From the cell containing the given text, extract its center point as (X, Y) coordinate. 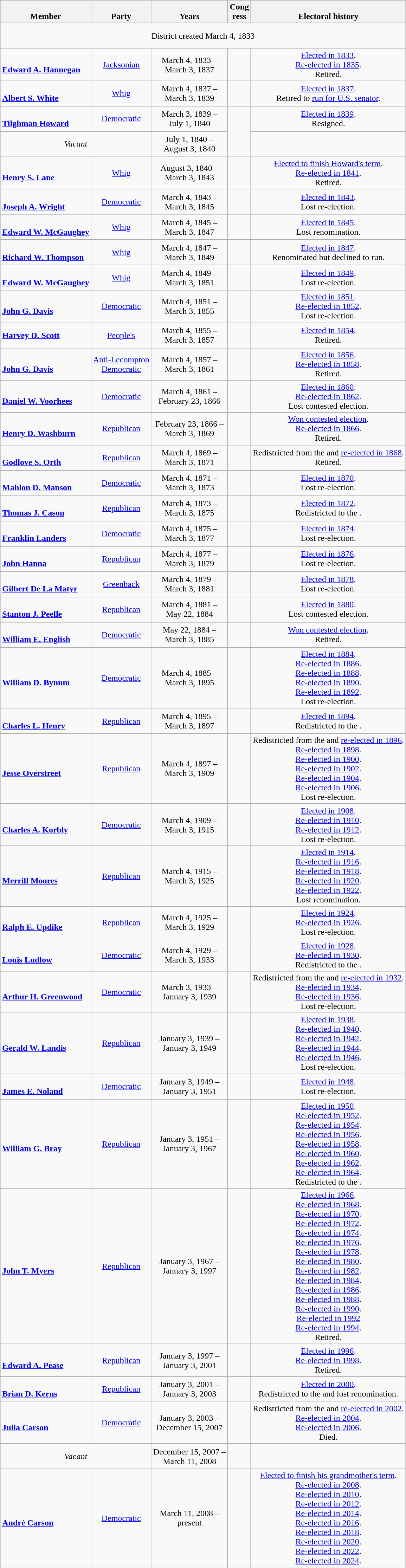
January 3, 1939 –January 3, 1949 (189, 1044)
July 1, 1840 –August 3, 1840 (189, 144)
Elected in 1948.Lost re-election. (328, 1087)
Stanton J. Peelle (46, 609)
March 3, 1839 –July 1, 1840 (189, 119)
William G. Bray (46, 1144)
Elected in 1908.Re-elected in 1910.Re-elected in 1912.Lost re-election. (328, 824)
Jacksonian (121, 65)
January 3, 1951 –January 3, 1967 (189, 1144)
Elected in 1856.Re-elected in 1858.Retired. (328, 364)
March 4, 1861 –February 23, 1866 (189, 396)
March 4, 1871 –March 3, 1873 (189, 483)
March 4, 1873 –March 3, 1875 (189, 508)
John Hanna (46, 559)
March 4, 1849 –March 3, 1851 (189, 278)
Elected in 1833.Re-elected in 1835.Retired. (328, 65)
Elected in 1837.Retired to run for U.S. senator. (328, 93)
Elected in 1928.Re-elected in 1930.Redistricted to the . (328, 955)
March 4, 1875 –March 3, 1877 (189, 533)
Elected in 1878.Lost re-election. (328, 584)
Elected in 1938.Re-elected in 1940.Re-elected in 1942.Re-elected in 1944.Re-elected in 1946.Lost re-election. (328, 1044)
Elected in 1872.Redistricted to the . (328, 508)
Elected in 1854.Retired. (328, 335)
Elected in 1876.Lost re-election. (328, 559)
Elected in 1860.Re-elected in 1862.Lost contested election. (328, 396)
Elected in 1847.Renominated but declined to run. (328, 252)
Gilbert De La Matyr (46, 584)
March 4, 1847 –March 3, 1849 (189, 252)
Elected in 1924.Re-elected in 1926.Lost re-election. (328, 922)
March 4, 1881 –May 22, 1884 (189, 609)
Greenback (121, 584)
John T. Myers (46, 1266)
Thomas J. Cason (46, 508)
Elected in 1839.Resigned. (328, 119)
February 23, 1866 –March 3, 1869 (189, 429)
March 4, 1857 –March 3, 1861 (189, 364)
Ralph E. Updike (46, 922)
March 4, 1897 –March 3, 1909 (189, 769)
March 11, 2008 –present (189, 1518)
William E. English (46, 635)
André Carson (46, 1518)
March 4, 1851 –March 3, 1855 (189, 306)
March 4, 1855 –March 3, 1857 (189, 335)
Congress (239, 12)
Anti-LecomptonDemocratic (121, 364)
Daniel W. Voorhees (46, 396)
Louis Ludlow (46, 955)
March 4, 1915 –March 3, 1925 (189, 876)
March 4, 1895 –March 3, 1897 (189, 721)
Elected in 1870.Lost re-election. (328, 483)
Henry S. Lane (46, 173)
Julia Carson (46, 1423)
Mahlon D. Manson (46, 483)
Jesse Overstreet (46, 769)
January 3, 1949 –January 3, 1951 (189, 1087)
Godlove S. Orth (46, 458)
January 3, 2003 –December 15, 2007 (189, 1423)
Henry D. Washburn (46, 429)
Elected in 1914.Re-elected in 1916.Re-elected in 1918.Re-elected in 1920.Re-elected in 1922.Lost renomination. (328, 876)
March 4, 1879 –March 3, 1881 (189, 584)
Party (121, 12)
Elected in 2000.Redistricted to the and lost renomination. (328, 1389)
March 4, 1909 –March 3, 1915 (189, 824)
Richard W. Thompson (46, 252)
March 4, 1843 –March 3, 1845 (189, 202)
People's (121, 335)
Won contested election.Retired. (328, 635)
Redistricted from the and re-elected in 2002.Re-elected in 2004.Re-elected in 2006.Died. (328, 1423)
March 4, 1925 –March 3, 1929 (189, 922)
Elected in 1843.Lost re-election. (328, 202)
Elected in 1874.Lost re-election. (328, 533)
Charles A. Korbly (46, 824)
March 4, 1869 –March 3, 1871 (189, 458)
Arthur H. Greenwood (46, 992)
December 15, 2007 –March 11, 2008 (189, 1456)
Albert S. White (46, 93)
Redistricted from the and re-elected in 1868.Retired. (328, 458)
March 4, 1885 –March 3, 1895 (189, 678)
Electoral history (328, 12)
Won contested election.Re-elected in 1866.Retired. (328, 429)
March 4, 1929 –March 3, 1933 (189, 955)
Elected in 1894.Redistricted to the . (328, 721)
March 4, 1837 –March 3, 1839 (189, 93)
Elected in 1880.Lost contested election. (328, 609)
Member (46, 12)
January 3, 1997 –January 3, 2001 (189, 1360)
Elected in 1845.Lost renomination. (328, 227)
March 4, 1877 –March 3, 1879 (189, 559)
Elected in 1849.Lost re-election. (328, 278)
Franklin Landers (46, 533)
Redistricted from the and re-elected in 1932.Re-elected in 1934.Re-elected in 1936.Lost re-election. (328, 992)
District created March 4, 1833 (203, 36)
Elected in 1851.Re-elected in 1852.Lost re-election. (328, 306)
March 4, 1845 –March 3, 1847 (189, 227)
Merrill Moores (46, 876)
Years (189, 12)
William D. Bynum (46, 678)
Gerald W. Landis (46, 1044)
January 3, 2001 –January 3, 2003 (189, 1389)
May 22, 1884 –March 3, 1885 (189, 635)
Charles L. Henry (46, 721)
James E. Noland (46, 1087)
Edward A. Pease (46, 1360)
Tilghman Howard (46, 119)
March 4, 1833 –March 3, 1837 (189, 65)
August 3, 1840 –March 3, 1843 (189, 173)
Joseph A. Wright (46, 202)
Harvey D. Scott (46, 335)
Elected to finish Howard's term.Re-elected in 1841.Retired. (328, 173)
Elected in 1996.Re-elected in 1998.Retired. (328, 1360)
March 3, 1933 –January 3, 1939 (189, 992)
Edward A. Hannegan (46, 65)
January 3, 1967 –January 3, 1997 (189, 1266)
Elected in 1884.Re-elected in 1886.Re-elected in 1888.Re-elected in 1890.Re-elected in 1892.Lost re-election. (328, 678)
Brian D. Kerns (46, 1389)
